Detect which cell encompasses the target text, then output its (X, Y) center coordinate. 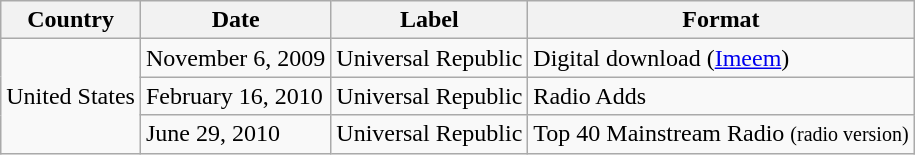
Radio Adds (721, 96)
Top 40 Mainstream Radio (radio version) (721, 134)
Digital download (Imeem) (721, 58)
June 29, 2010 (235, 134)
United States (71, 96)
February 16, 2010 (235, 96)
November 6, 2009 (235, 58)
Date (235, 20)
Country (71, 20)
Format (721, 20)
Label (430, 20)
